Output the [X, Y] coordinate of the center of the cell containing the given text.  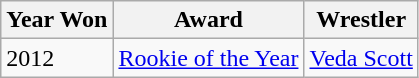
Year Won [57, 20]
Award [208, 20]
Veda Scott [361, 58]
Rookie of the Year [208, 58]
2012 [57, 58]
Wrestler [361, 20]
